Output the [X, Y] coordinate of the center of the cell containing the given text.  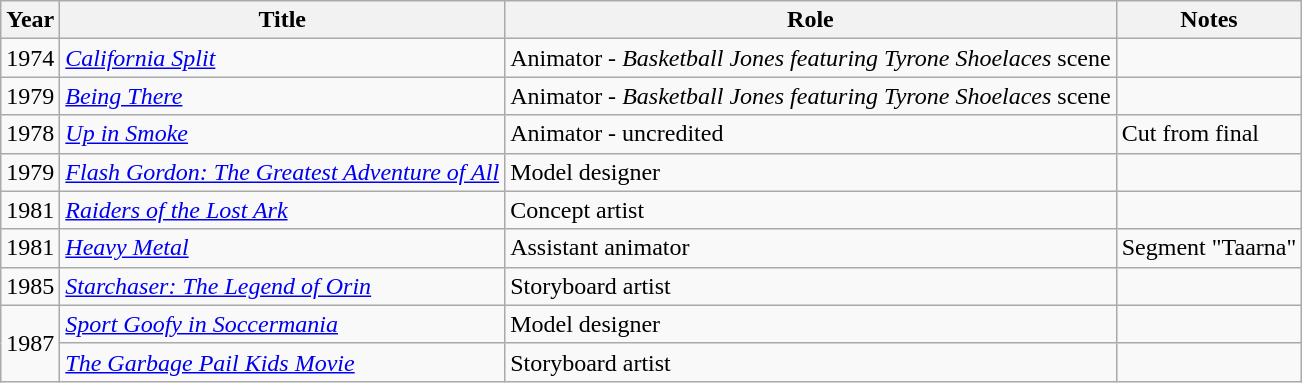
Heavy Metal [282, 248]
Concept artist [811, 210]
Cut from final [1209, 134]
Sport Goofy in Soccermania [282, 324]
Animator - uncredited [811, 134]
Title [282, 20]
Notes [1209, 20]
1985 [30, 286]
California Split [282, 58]
Segment "Taarna" [1209, 248]
Starchaser: The Legend of Orin [282, 286]
Raiders of the Lost Ark [282, 210]
Assistant animator [811, 248]
Flash Gordon: The Greatest Adventure of All [282, 172]
Being There [282, 96]
1978 [30, 134]
Up in Smoke [282, 134]
Year [30, 20]
Role [811, 20]
1974 [30, 58]
The Garbage Pail Kids Movie [282, 362]
1987 [30, 343]
